Provide the [x, y] coordinate of the cell's center where the given text is located.  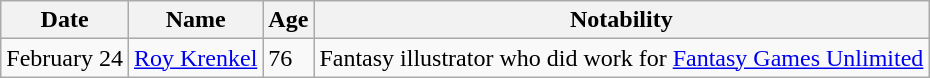
February 24 [65, 58]
Date [65, 20]
Notability [622, 20]
Name [195, 20]
Fantasy illustrator who did work for Fantasy Games Unlimited [622, 58]
Roy Krenkel [195, 58]
76 [288, 58]
Age [288, 20]
